Provide the (X, Y) coordinate of the cell's center where the given text is located.  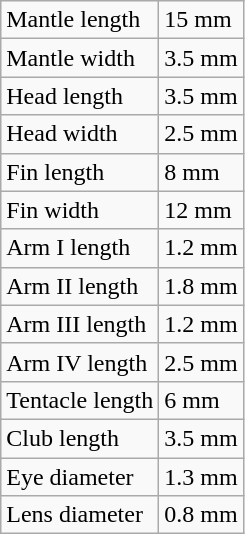
Fin length (80, 172)
Arm IV length (80, 362)
Club length (80, 438)
15 mm (201, 20)
6 mm (201, 400)
Arm III length (80, 324)
1.8 mm (201, 286)
Arm I length (80, 248)
Mantle length (80, 20)
Head width (80, 134)
Tentacle length (80, 400)
8 mm (201, 172)
1.3 mm (201, 477)
Mantle width (80, 58)
Head length (80, 96)
0.8 mm (201, 515)
Arm II length (80, 286)
Lens diameter (80, 515)
Eye diameter (80, 477)
12 mm (201, 210)
Fin width (80, 210)
